Detect which cell encompasses the target text, then output its [x, y] center coordinate. 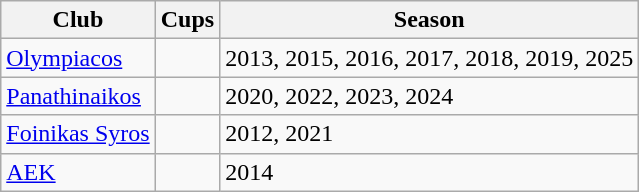
Olympiacos [78, 58]
2014 [430, 172]
2020, 2022, 2023, 2024 [430, 96]
Club [78, 20]
2012, 2021 [430, 134]
Cups [187, 20]
Panathinaikos [78, 96]
Foinikas Syros [78, 134]
2013, 2015, 2016, 2017, 2018, 2019, 2025 [430, 58]
Season [430, 20]
AEK [78, 172]
